Pinpoint the cell where the given text exists, returning its [X, Y] midpoint coordinate. 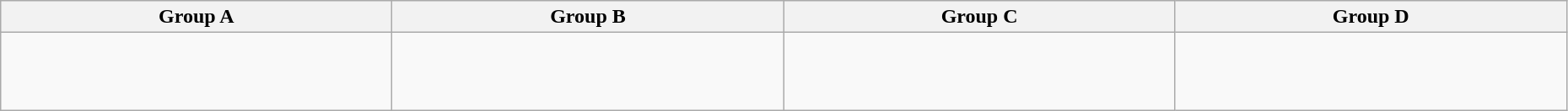
Group A [197, 17]
Group C [979, 17]
Group D [1371, 17]
Group B [588, 17]
